Return the (x, y) coordinate for the center point of the cell that contains the specified text.  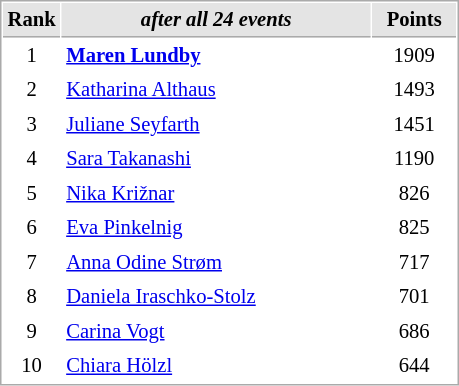
1 (32, 56)
644 (414, 366)
8 (32, 296)
Sara Takanashi (216, 158)
Points (414, 20)
686 (414, 332)
2 (32, 90)
Chiara Hölzl (216, 366)
6 (32, 228)
826 (414, 194)
1451 (414, 124)
9 (32, 332)
1909 (414, 56)
Nika Križnar (216, 194)
Daniela Iraschko-Stolz (216, 296)
Rank (32, 20)
Juliane Seyfarth (216, 124)
1190 (414, 158)
Katharina Althaus (216, 90)
5 (32, 194)
4 (32, 158)
Eva Pinkelnig (216, 228)
3 (32, 124)
Carina Vogt (216, 332)
701 (414, 296)
10 (32, 366)
825 (414, 228)
after all 24 events (216, 20)
Maren Lundby (216, 56)
7 (32, 262)
1493 (414, 90)
717 (414, 262)
Anna Odine Strøm (216, 262)
